For the text-containing cell, return its midpoint in (x, y) coordinate format. 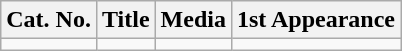
Title (126, 20)
1st Appearance (316, 20)
Cat. No. (49, 20)
Media (193, 20)
